Provide the [x, y] coordinate of the cell's center where the given text is located.  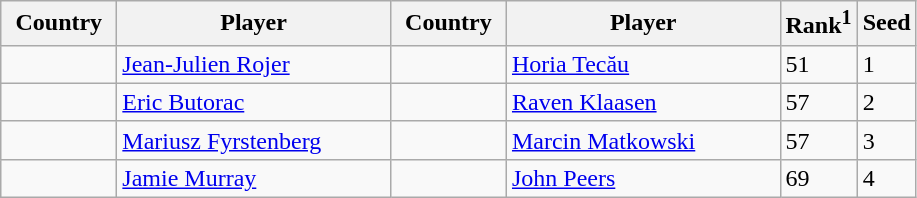
Rank1 [818, 24]
Raven Klaasen [643, 102]
Horia Tecău [643, 64]
Jamie Murray [254, 178]
Marcin Matkowski [643, 140]
Seed [886, 24]
3 [886, 140]
Jean-Julien Rojer [254, 64]
4 [886, 178]
Eric Butorac [254, 102]
Mariusz Fyrstenberg [254, 140]
2 [886, 102]
1 [886, 64]
John Peers [643, 178]
51 [818, 64]
69 [818, 178]
